Extract the (X, Y) coordinate from the center of the cell holding the provided text.  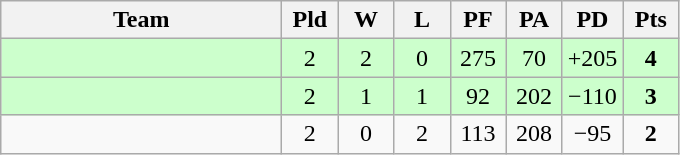
Pld (310, 20)
PD (592, 20)
PF (478, 20)
4 (651, 58)
Pts (651, 20)
−110 (592, 96)
202 (534, 96)
70 (534, 58)
PA (534, 20)
113 (478, 134)
275 (478, 58)
208 (534, 134)
W (366, 20)
−95 (592, 134)
92 (478, 96)
L (422, 20)
Team (142, 20)
3 (651, 96)
+205 (592, 58)
